Locate the cell with the specified text and output its (X, Y) center coordinate. 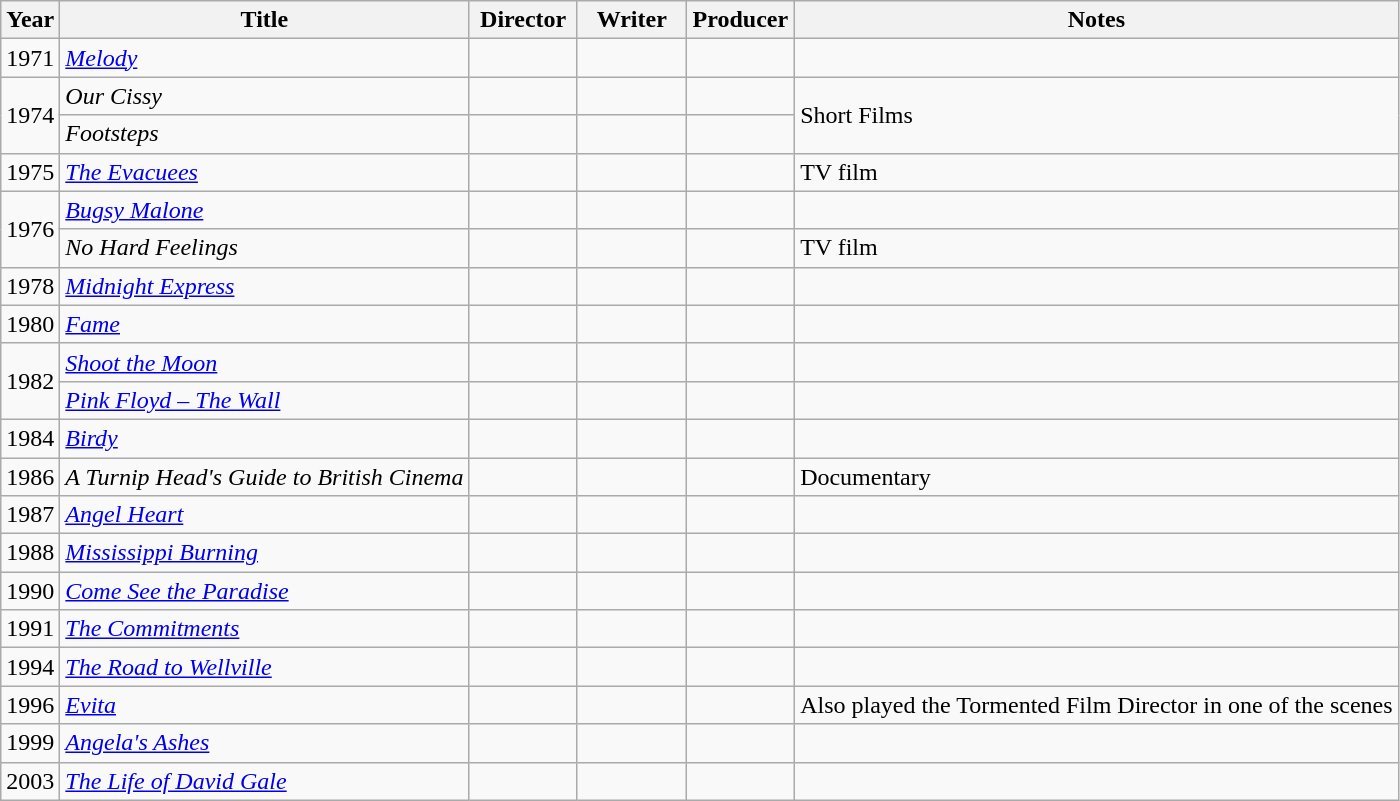
Footsteps (264, 134)
1976 (30, 229)
Midnight Express (264, 286)
1986 (30, 477)
Birdy (264, 438)
1996 (30, 705)
Melody (264, 58)
1994 (30, 667)
Writer (632, 20)
1984 (30, 438)
1990 (30, 591)
No Hard Feelings (264, 248)
Also played the Tormented Film Director in one of the scenes (1096, 705)
Mississippi Burning (264, 553)
Title (264, 20)
Year (30, 20)
Evita (264, 705)
1982 (30, 381)
Documentary (1096, 477)
The Road to Wellville (264, 667)
1974 (30, 115)
The Life of David Gale (264, 781)
Angel Heart (264, 515)
1991 (30, 629)
2003 (30, 781)
Come See the Paradise (264, 591)
Angela's Ashes (264, 743)
Fame (264, 324)
1988 (30, 553)
1980 (30, 324)
The Commitments (264, 629)
1987 (30, 515)
Bugsy Malone (264, 210)
Producer (740, 20)
The Evacuees (264, 172)
A Turnip Head's Guide to British Cinema (264, 477)
Shoot the Moon (264, 362)
1978 (30, 286)
Our Cissy (264, 96)
Short Films (1096, 115)
1971 (30, 58)
1999 (30, 743)
Pink Floyd – The Wall (264, 400)
Director (524, 20)
1975 (30, 172)
Notes (1096, 20)
